Provide the [X, Y] coordinate of the cell's center where the given text is located.  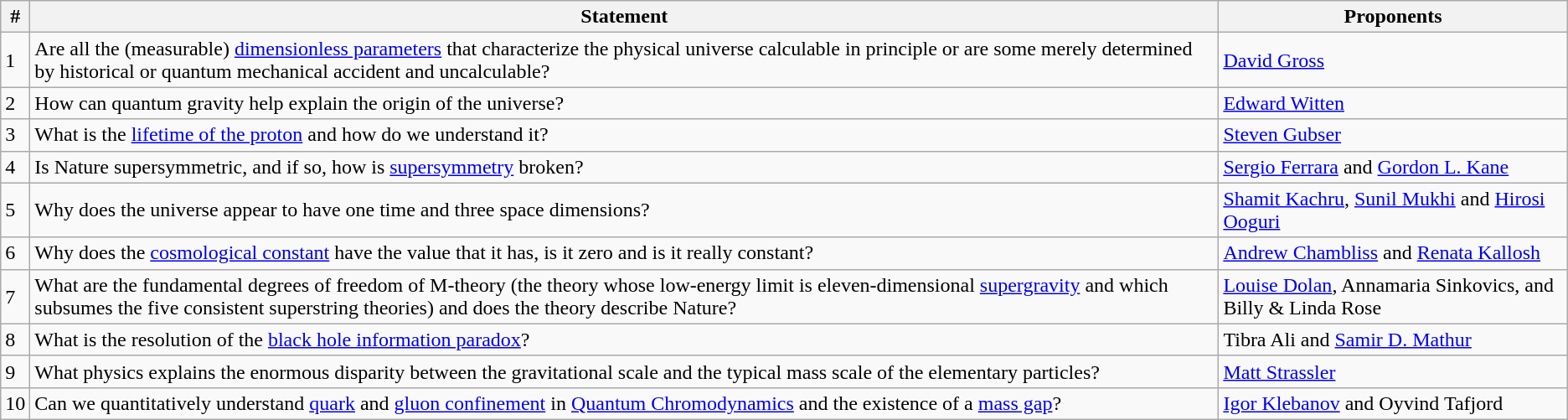
Proponents [1393, 17]
What is the resolution of the black hole information paradox? [625, 340]
5 [15, 210]
How can quantum gravity help explain the origin of the universe? [625, 103]
Is Nature supersymmetric, and if so, how is supersymmetry broken? [625, 167]
Louise Dolan, Annamaria Sinkovics, and Billy & Linda Rose [1393, 297]
7 [15, 297]
Can we quantitatively understand quark and gluon confinement in Quantum Chromodynamics and the existence of a mass gap? [625, 403]
Tibra Ali and Samir D. Mathur [1393, 340]
2 [15, 103]
Sergio Ferrara and Gordon L. Kane [1393, 167]
Edward Witten [1393, 103]
6 [15, 253]
Shamit Kachru, Sunil Mukhi and Hirosi Ooguri [1393, 210]
Andrew Chambliss and Renata Kallosh [1393, 253]
What is the lifetime of the proton and how do we understand it? [625, 135]
4 [15, 167]
10 [15, 403]
Why does the universe appear to have one time and three space dimensions? [625, 210]
8 [15, 340]
3 [15, 135]
Steven Gubser [1393, 135]
Why does the cosmological constant have the value that it has, is it zero and is it really constant? [625, 253]
What physics explains the enormous disparity between the gravitational scale and the typical mass scale of the elementary particles? [625, 371]
David Gross [1393, 60]
Matt Strassler [1393, 371]
Igor Klebanov and Oyvind Tafjord [1393, 403]
9 [15, 371]
Statement [625, 17]
1 [15, 60]
# [15, 17]
